Extract the (X, Y) coordinate from the center of the cell holding the provided text.  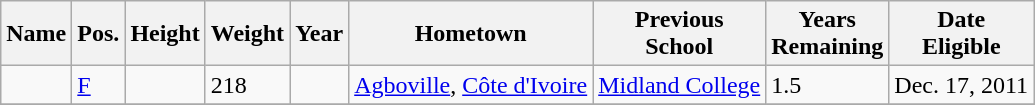
Pos. (98, 34)
Midland College (680, 85)
DateEligible (962, 34)
1.5 (828, 85)
Weight (247, 34)
PreviousSchool (680, 34)
218 (247, 85)
Name (36, 34)
Height (165, 34)
Agboville, Côte d'Ivoire (471, 85)
YearsRemaining (828, 34)
Hometown (471, 34)
Dec. 17, 2011 (962, 85)
Year (320, 34)
F (98, 85)
